From the cell containing the given text, extract its center point as (X, Y) coordinate. 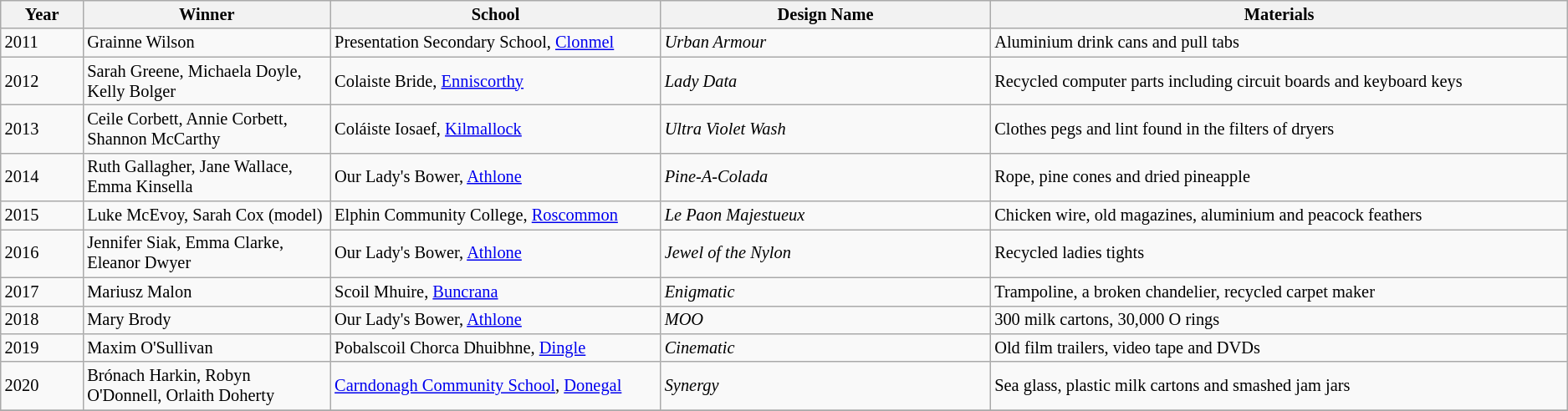
Le Paon Majestueux (826, 216)
Rope, pine cones and dried pineapple (1279, 177)
MOO (826, 320)
2017 (42, 292)
Ceile Corbett, Annie Corbett, Shannon McCarthy (207, 129)
Recycled ladies tights (1279, 253)
School (495, 14)
Pobalscoil Chorca Dhuibhne, Dingle (495, 348)
Elphin Community College, Roscommon (495, 216)
Grainne Wilson (207, 43)
2012 (42, 81)
Sea glass, plastic milk cartons and smashed jam jars (1279, 386)
Mariusz Malon (207, 292)
Synergy (826, 386)
Colaiste Bride, Enniscorthy (495, 81)
Cinematic (826, 348)
Year (42, 14)
Urban Armour (826, 43)
Aluminium drink cans and pull tabs (1279, 43)
2014 (42, 177)
2011 (42, 43)
Jennifer Siak, Emma Clarke, Eleanor Dwyer (207, 253)
Lady Data (826, 81)
Recycled computer parts including circuit boards and keyboard keys (1279, 81)
2020 (42, 386)
Mary Brody (207, 320)
2015 (42, 216)
2019 (42, 348)
Scoil Mhuire, Buncrana (495, 292)
2016 (42, 253)
2013 (42, 129)
Design Name (826, 14)
Clothes pegs and lint found in the filters of dryers (1279, 129)
Maxim O'Sullivan (207, 348)
Ruth Gallagher, Jane Wallace, Emma Kinsella (207, 177)
Presentation Secondary School, Clonmel (495, 43)
2018 (42, 320)
Enigmatic (826, 292)
Trampoline, a broken chandelier, recycled carpet maker (1279, 292)
Sarah Greene, Michaela Doyle, Kelly Bolger (207, 81)
Luke McEvoy, Sarah Cox (model) (207, 216)
Coláiste Iosaef, Kilmallock (495, 129)
Winner (207, 14)
Brónach Harkin, Robyn O'Donnell, Orlaith Doherty (207, 386)
Old film trailers, video tape and DVDs (1279, 348)
Pine-A-Colada (826, 177)
Materials (1279, 14)
Jewel of the Nylon (826, 253)
Carndonagh Community School, Donegal (495, 386)
Chicken wire, old magazines, aluminium and peacock feathers (1279, 216)
Ultra Violet Wash (826, 129)
300 milk cartons, 30,000 O rings (1279, 320)
